Locate the cell with the specified text and output its (x, y) center coordinate. 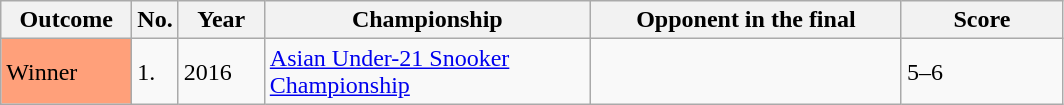
Score (982, 20)
Winner (66, 72)
Opponent in the final (746, 20)
5–6 (982, 72)
No. (155, 20)
Championship (427, 20)
Year (221, 20)
2016 (221, 72)
Asian Under-21 Snooker Championship (427, 72)
Outcome (66, 20)
1. (155, 72)
